Extract the [X, Y] coordinate from the center of the cell holding the provided text.  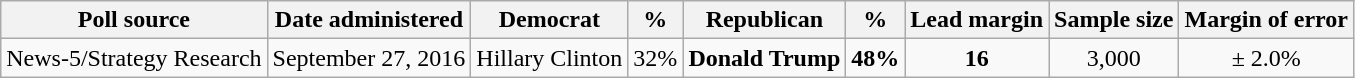
48% [876, 58]
Lead margin [977, 20]
Donald Trump [764, 58]
Republican [764, 20]
Sample size [1114, 20]
September 27, 2016 [369, 58]
3,000 [1114, 58]
16 [977, 58]
Hillary Clinton [550, 58]
± 2.0% [1266, 58]
Democrat [550, 20]
Date administered [369, 20]
Margin of error [1266, 20]
32% [656, 58]
Poll source [134, 20]
News-5/Strategy Research [134, 58]
